Scan for the cell matching the given text and deliver its [x, y] coordinate at center. 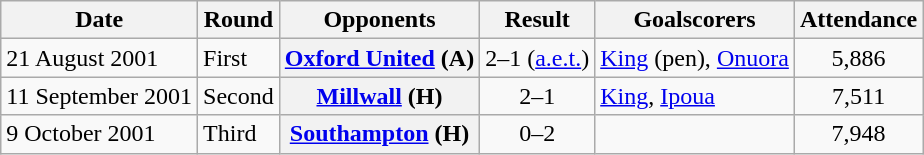
7,511 [858, 96]
11 September 2001 [100, 96]
King, Ipoua [695, 96]
0–2 [538, 134]
9 October 2001 [100, 134]
Opponents [379, 20]
Third [239, 134]
Result [538, 20]
5,886 [858, 58]
First [239, 58]
Date [100, 20]
2–1 [538, 96]
Goalscorers [695, 20]
Second [239, 96]
King (pen), Onuora [695, 58]
7,948 [858, 134]
Oxford United (A) [379, 58]
Southampton (H) [379, 134]
Millwall (H) [379, 96]
2–1 (a.e.t.) [538, 58]
Attendance [858, 20]
21 August 2001 [100, 58]
Round [239, 20]
